Search for the cell housing the specified text and yield its (X, Y) center coordinate. 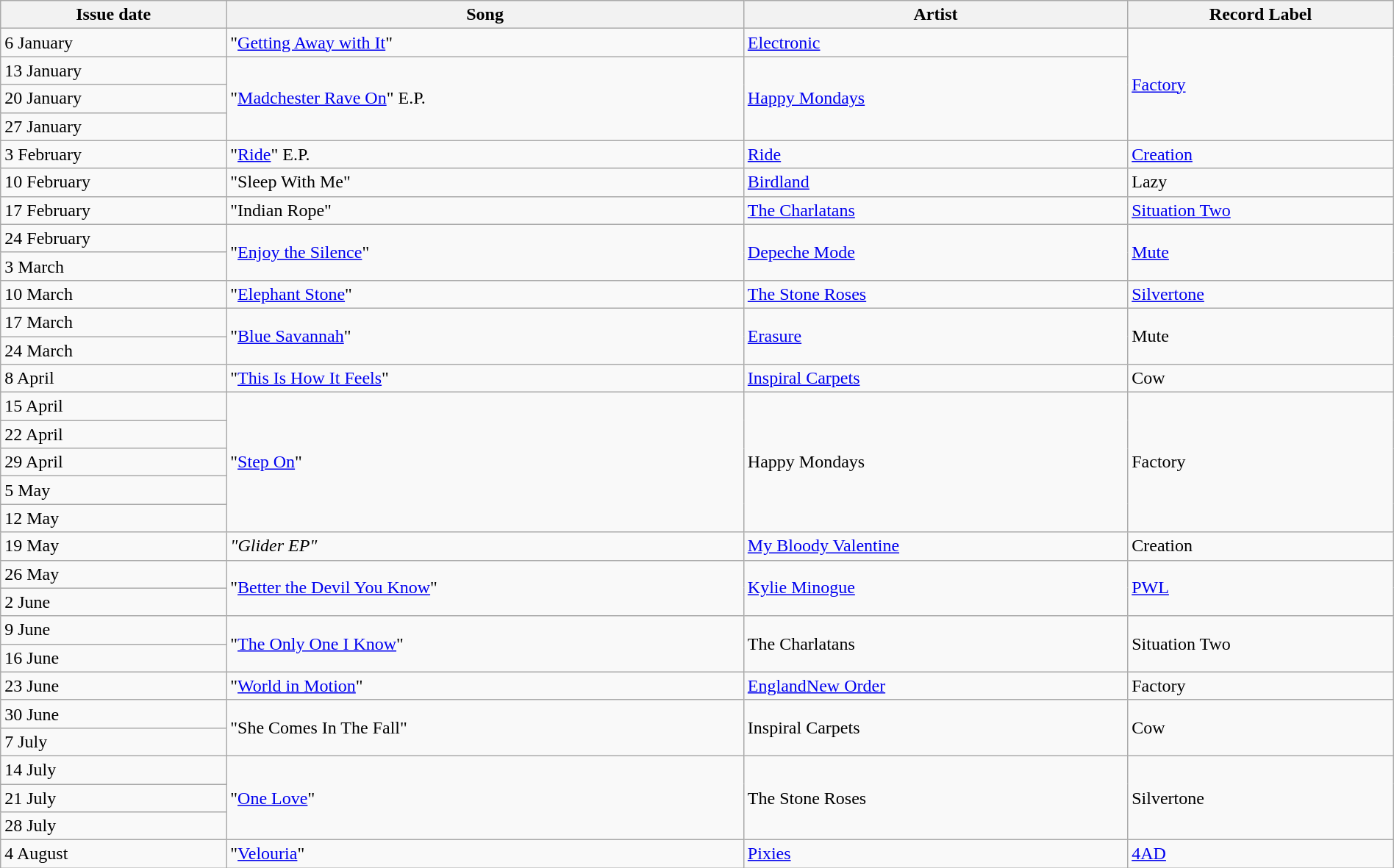
Depeche Mode (935, 252)
28 July (113, 826)
Erasure (935, 336)
"Elephant Stone" (485, 294)
29 April (113, 462)
10 March (113, 294)
Record Label (1261, 15)
26 May (113, 574)
"Getting Away with It" (485, 43)
Pixies (935, 854)
"She Comes In The Fall" (485, 728)
21 July (113, 797)
My Bloody Valentine (935, 546)
"Velouria" (485, 854)
"Ride" E.P. (485, 154)
2 June (113, 602)
13 January (113, 71)
Issue date (113, 15)
4AD (1261, 854)
"World in Motion" (485, 686)
4 August (113, 854)
8 April (113, 379)
22 April (113, 434)
"This Is How It Feels" (485, 379)
17 March (113, 322)
24 February (113, 238)
19 May (113, 546)
15 April (113, 406)
"Step On" (485, 462)
17 February (113, 210)
3 March (113, 266)
"Indian Rope" (485, 210)
"The Only One I Know" (485, 644)
Birdland (935, 182)
9 June (113, 630)
"One Love" (485, 797)
16 June (113, 658)
6 January (113, 43)
7 July (113, 742)
30 June (113, 714)
"Blue Savannah" (485, 336)
Kylie Minogue (935, 588)
"Better the Devil You Know" (485, 588)
12 May (113, 518)
10 February (113, 182)
"Glider EP" (485, 546)
23 June (113, 686)
PWL (1261, 588)
"Enjoy the Silence" (485, 252)
Song (485, 15)
"Madchester Rave On" E.P. (485, 98)
24 March (113, 351)
Lazy (1261, 182)
"Sleep With Me" (485, 182)
3 February (113, 154)
5 May (113, 490)
Electronic (935, 43)
Ride (935, 154)
Artist (935, 15)
EnglandNew Order (935, 686)
27 January (113, 126)
20 January (113, 98)
14 July (113, 770)
